Capture the cell that displays the provided text and extract its (x, y) central coordinate. 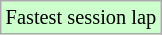
Fastest session lap (81, 17)
